For the text-containing cell, return its midpoint in [X, Y] coordinate format. 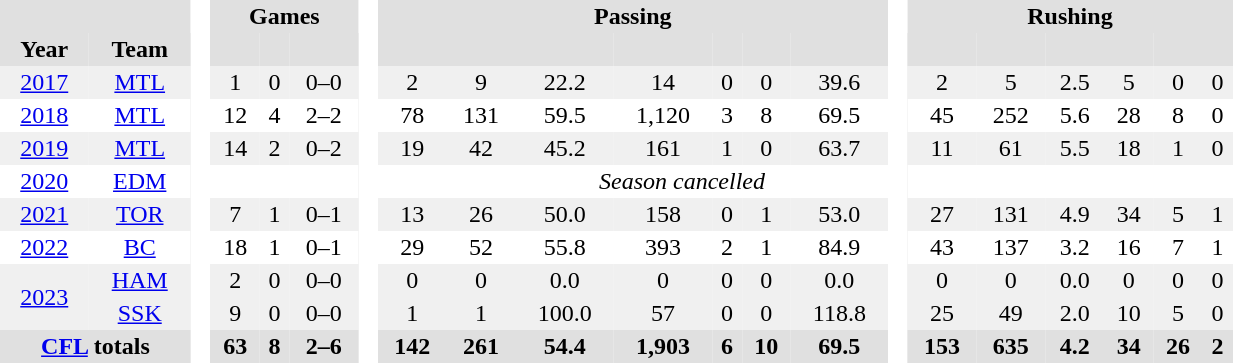
2022 [44, 248]
SSK [140, 314]
4 [275, 116]
142 [412, 346]
Games [285, 16]
49 [1010, 314]
153 [942, 346]
45 [942, 116]
78 [412, 116]
28 [1128, 116]
Team [140, 50]
39.6 [840, 82]
0–2 [324, 148]
13 [412, 214]
158 [663, 214]
42 [482, 148]
59.5 [565, 116]
2018 [44, 116]
50.0 [565, 214]
53.0 [840, 214]
EDM [140, 182]
BC [140, 248]
HAM [140, 280]
161 [663, 148]
100.0 [565, 314]
CFL totals [96, 346]
Passing [633, 16]
Year [44, 50]
2.5 [1074, 82]
4.9 [1074, 214]
54.4 [565, 346]
16 [1128, 248]
2021 [44, 214]
2–6 [324, 346]
5.5 [1074, 148]
29 [412, 248]
2017 [44, 82]
2.0 [1074, 314]
11 [942, 148]
2023 [44, 297]
57 [663, 314]
25 [942, 314]
61 [1010, 148]
137 [1010, 248]
393 [663, 248]
1,903 [663, 346]
4.2 [1074, 346]
2020 [44, 182]
1,120 [663, 116]
5.6 [1074, 116]
43 [942, 248]
Rushing [1070, 16]
63.7 [840, 148]
261 [482, 346]
45.2 [565, 148]
19 [412, 148]
27 [942, 214]
22.2 [565, 82]
84.9 [840, 248]
63 [236, 346]
12 [236, 116]
52 [482, 248]
3 [727, 116]
118.8 [840, 314]
TOR [140, 214]
2019 [44, 148]
6 [727, 346]
635 [1010, 346]
2–2 [324, 116]
3.2 [1074, 248]
252 [1010, 116]
Season cancelled [682, 182]
55.8 [565, 248]
